Extract the [x, y] coordinate from the center of the cell holding the provided text.  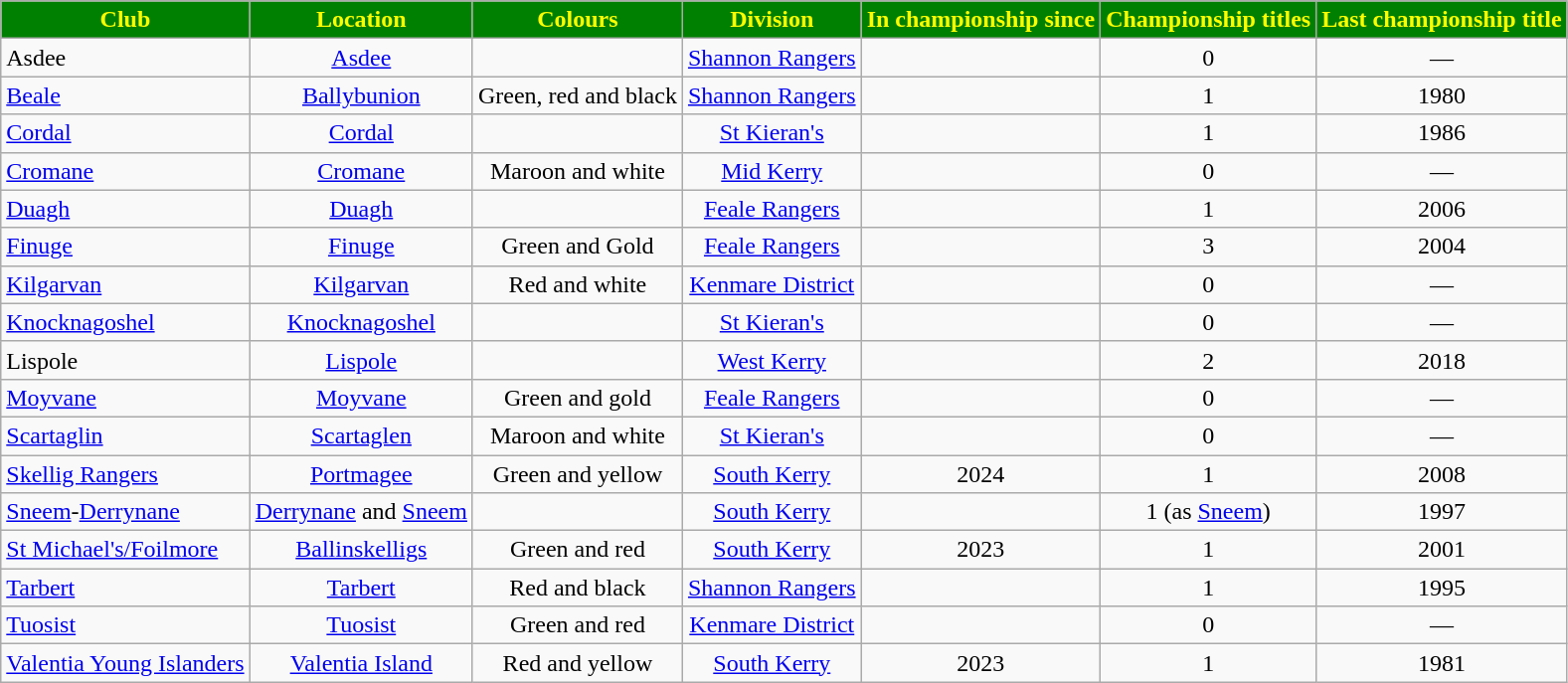
Location [361, 20]
3 [1209, 247]
Last championship title [1442, 20]
Division [772, 20]
2001 [1442, 550]
Red and yellow [577, 663]
Colours [577, 20]
Ballinskelligs [361, 550]
Red and black [577, 588]
Red and white [577, 284]
2 [1209, 360]
Valentia Young Islanders [125, 663]
1980 [1442, 95]
Scartaglin [125, 435]
St Michael's/Foilmore [125, 550]
Championship titles [1209, 20]
Portmagee [361, 474]
Valentia Island [361, 663]
1995 [1442, 588]
Beale [125, 95]
Green and gold [577, 398]
1986 [1442, 133]
2004 [1442, 247]
West Kerry [772, 360]
Ballybunion [361, 95]
2024 [980, 474]
1981 [1442, 663]
Scartaglen [361, 435]
Sneem-Derrynane [125, 512]
Derrynane and Sneem [361, 512]
Mid Kerry [772, 171]
Skellig Rangers [125, 474]
In championship since [980, 20]
1997 [1442, 512]
2006 [1442, 209]
Green and yellow [577, 474]
2018 [1442, 360]
1 (as Sneem) [1209, 512]
Club [125, 20]
Green and Gold [577, 247]
Green, red and black [577, 95]
2008 [1442, 474]
